Determine the [x, y] coordinate at the center of the cell enclosing the given text.  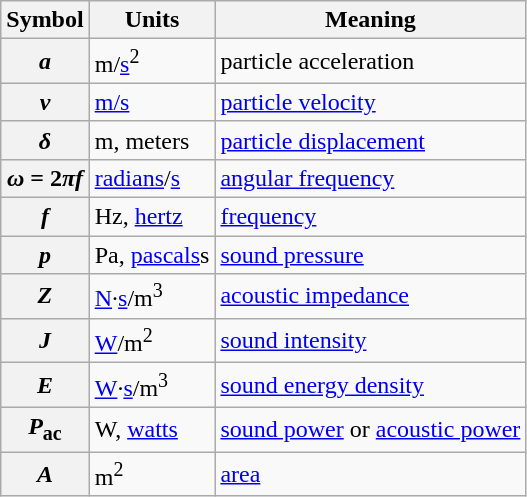
m2 [152, 474]
Units [152, 20]
Hz, hertz [152, 217]
N·s/m3 [152, 296]
A [45, 474]
W, watts [152, 429]
sound intensity [370, 340]
radians/s [152, 178]
ω = 2πf [45, 178]
m/s [152, 102]
v [45, 102]
particle displacement [370, 140]
Symbol [45, 20]
δ [45, 140]
Meaning [370, 20]
frequency [370, 217]
acoustic impedance [370, 296]
J [45, 340]
Pa, pascalss [152, 255]
particle acceleration [370, 62]
sound energy density [370, 386]
Pac [45, 429]
E [45, 386]
particle velocity [370, 102]
m/s2 [152, 62]
W/m2 [152, 340]
f [45, 217]
W·s/m3 [152, 386]
sound pressure [370, 255]
Z [45, 296]
area [370, 474]
p [45, 255]
m, meters [152, 140]
a [45, 62]
sound power or acoustic power [370, 429]
angular frequency [370, 178]
